Locate the cell with the specified text and output its [x, y] center coordinate. 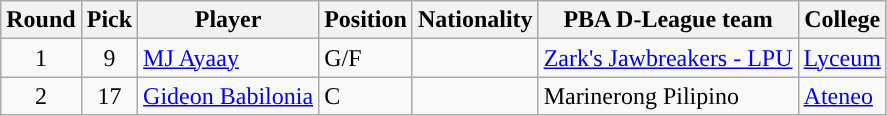
MJ Ayaay [228, 58]
Ateneo [842, 96]
Marinerong Pilipino [668, 96]
C [366, 96]
Round [41, 20]
17 [109, 96]
Zark's Jawbreakers - LPU [668, 58]
G/F [366, 58]
2 [41, 96]
PBA D-League team [668, 20]
Position [366, 20]
Pick [109, 20]
College [842, 20]
Nationality [475, 20]
1 [41, 58]
Gideon Babilonia [228, 96]
9 [109, 58]
Lyceum [842, 58]
Player [228, 20]
